Scan for the cell matching the given text and deliver its [X, Y] coordinate at center. 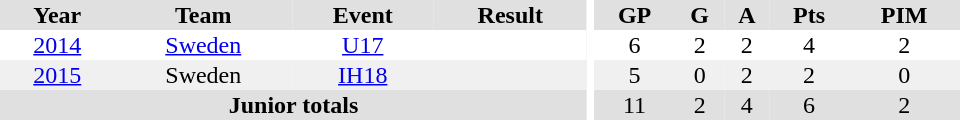
5 [635, 75]
Junior totals [294, 105]
2015 [58, 75]
IH18 [363, 75]
Event [363, 15]
11 [635, 105]
Result [511, 15]
A [747, 15]
Team [204, 15]
U17 [363, 45]
GP [635, 15]
Year [58, 15]
G [700, 15]
2014 [58, 45]
Pts [810, 15]
PIM [904, 15]
